Determine the (X, Y) coordinate at the center of the cell enclosing the given text.  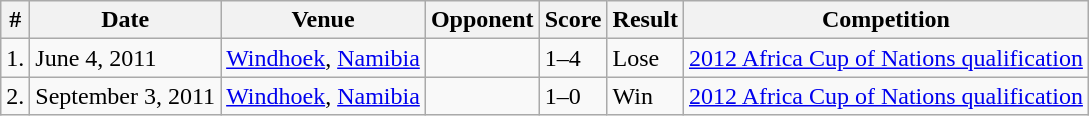
Competition (886, 20)
Date (126, 20)
# (16, 20)
Result (645, 20)
Lose (645, 58)
1–4 (573, 58)
Win (645, 96)
Score (573, 20)
Venue (324, 20)
1. (16, 58)
1–0 (573, 96)
2. (16, 96)
Opponent (482, 20)
June 4, 2011 (126, 58)
September 3, 2011 (126, 96)
